Scan for the cell matching the given text and deliver its [X, Y] coordinate at center. 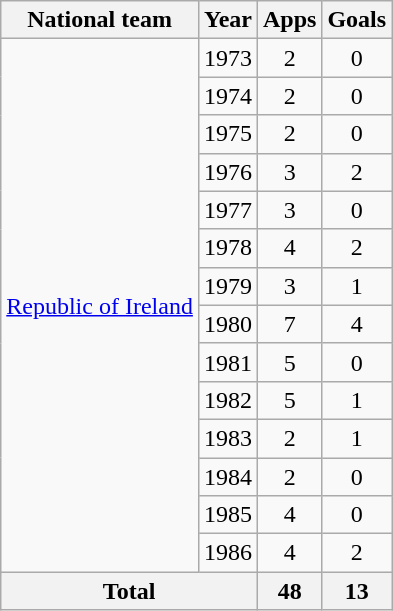
1983 [228, 438]
48 [289, 591]
1985 [228, 515]
13 [357, 591]
Republic of Ireland [100, 306]
Goals [357, 20]
Total [130, 591]
1980 [228, 324]
1977 [228, 210]
1986 [228, 553]
1984 [228, 477]
1978 [228, 248]
7 [289, 324]
1975 [228, 134]
1974 [228, 96]
1976 [228, 172]
Apps [289, 20]
1982 [228, 400]
1973 [228, 58]
Year [228, 20]
1979 [228, 286]
National team [100, 20]
1981 [228, 362]
